Output the [X, Y] coordinate of the center of the cell containing the given text.  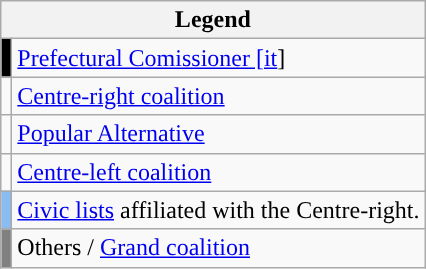
Legend [213, 20]
Centre-right coalition [218, 96]
Civic lists affiliated with the Centre-right. [218, 210]
Prefectural Comissioner [it] [218, 58]
Popular Alternative [218, 134]
Centre-left coalition [218, 172]
Others / Grand coalition [218, 248]
